Output the (x, y) coordinate of the center of the cell containing the given text.  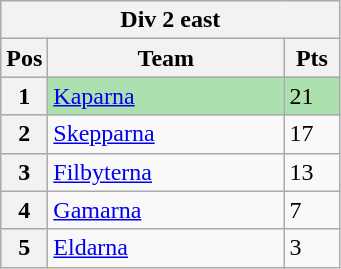
4 (24, 210)
Kaparna (166, 96)
1 (24, 96)
7 (312, 210)
Team (166, 58)
13 (312, 172)
Skepparna (166, 134)
2 (24, 134)
17 (312, 134)
21 (312, 96)
Pts (312, 58)
Filbyterna (166, 172)
Gamarna (166, 210)
Pos (24, 58)
5 (24, 248)
Div 2 east (170, 20)
Eldarna (166, 248)
